Extract the [X, Y] coordinate from the center of the cell holding the provided text.  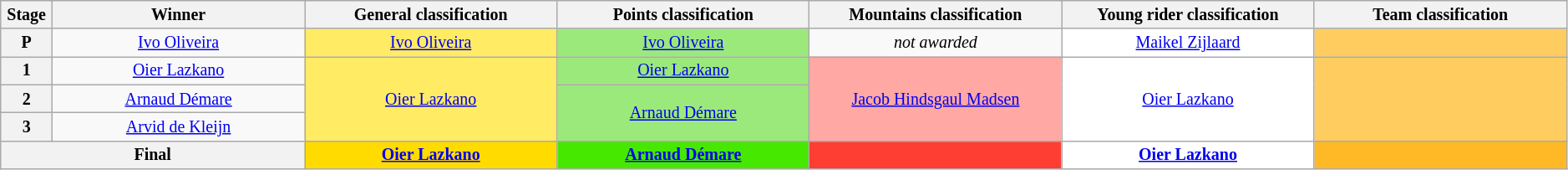
Points classification [683, 15]
2 [27, 99]
Jacob Hindsgaul Madsen [936, 99]
Mountains classification [936, 15]
Young rider classification [1188, 15]
1 [27, 70]
3 [27, 127]
Winner [179, 15]
Arvid de Kleijn [179, 127]
P [27, 44]
Stage [27, 15]
not awarded [936, 44]
Final [153, 154]
Maikel Zijlaard [1188, 44]
General classification [431, 15]
Team classification [1440, 15]
